Output the [x, y] coordinate of the center of the cell containing the given text.  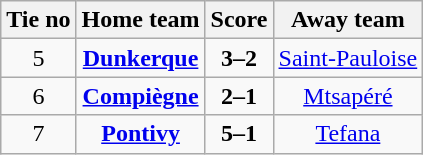
5 [38, 58]
Mtsapéré [348, 96]
Dunkerque [140, 58]
Saint-Pauloise [348, 58]
Tie no [38, 20]
Score [239, 20]
Tefana [348, 134]
Away team [348, 20]
6 [38, 96]
Home team [140, 20]
Pontivy [140, 134]
2–1 [239, 96]
3–2 [239, 58]
Compiègne [140, 96]
5–1 [239, 134]
7 [38, 134]
